Pinpoint the cell where the given text exists, returning its (X, Y) midpoint coordinate. 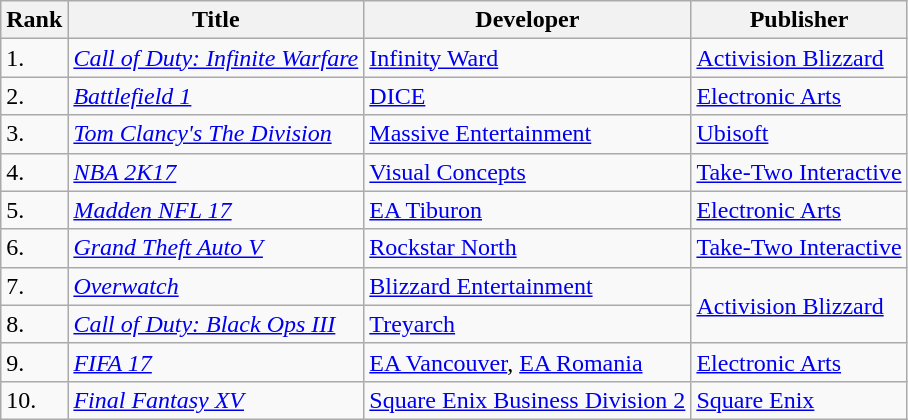
Tom Clancy's The Division (216, 134)
1. (34, 58)
5. (34, 210)
NBA 2K17 (216, 172)
Call of Duty: Infinite Warfare (216, 58)
Visual Concepts (528, 172)
2. (34, 96)
Blizzard Entertainment (528, 286)
Square Enix (799, 400)
FIFA 17 (216, 362)
Title (216, 20)
4. (34, 172)
3. (34, 134)
Final Fantasy XV (216, 400)
Square Enix Business Division 2 (528, 400)
EA Tiburon (528, 210)
Massive Entertainment (528, 134)
Battlefield 1 (216, 96)
8. (34, 324)
Rockstar North (528, 248)
Overwatch (216, 286)
Grand Theft Auto V (216, 248)
9. (34, 362)
Treyarch (528, 324)
Ubisoft (799, 134)
Call of Duty: Black Ops III (216, 324)
10. (34, 400)
7. (34, 286)
Developer (528, 20)
DICE (528, 96)
Madden NFL 17 (216, 210)
Publisher (799, 20)
Infinity Ward (528, 58)
Rank (34, 20)
EA Vancouver, EA Romania (528, 362)
6. (34, 248)
